Identify which cell holds the provided text, then report its [x, y] central coordinate. 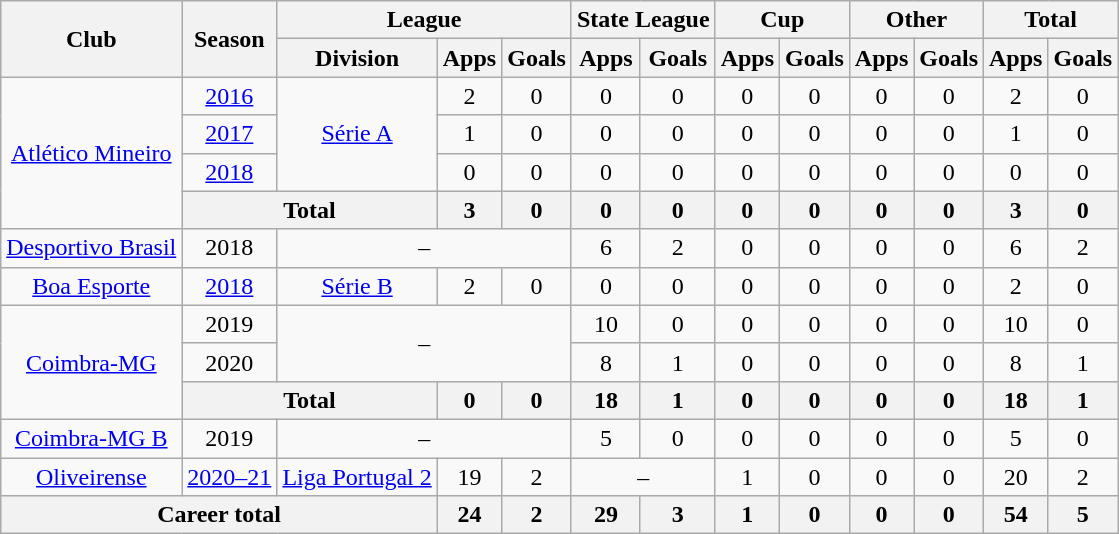
State League [643, 20]
Coimbra-MG [92, 362]
54 [1016, 515]
19 [469, 477]
2020 [230, 362]
2020–21 [230, 477]
20 [1016, 477]
Cup [782, 20]
Desportivo Brasil [92, 248]
Other [916, 20]
Série B [357, 286]
Coimbra-MG B [92, 438]
Season [230, 39]
2017 [230, 134]
Atlético Mineiro [92, 153]
Boa Esporte [92, 286]
Career total [219, 515]
29 [606, 515]
Club [92, 39]
League [424, 20]
Série A [357, 134]
2016 [230, 96]
24 [469, 515]
Liga Portugal 2 [357, 477]
Oliveirense [92, 477]
Division [357, 58]
